Extract the [X, Y] coordinate from the center of the cell holding the provided text.  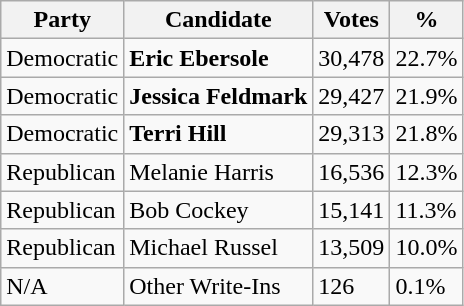
11.3% [426, 210]
13,509 [352, 248]
21.9% [426, 96]
Jessica Feldmark [218, 96]
N/A [62, 286]
15,141 [352, 210]
22.7% [426, 58]
Other Write-Ins [218, 286]
126 [352, 286]
21.8% [426, 134]
Votes [352, 20]
29,427 [352, 96]
Michael Russel [218, 248]
Melanie Harris [218, 172]
29,313 [352, 134]
Bob Cockey [218, 210]
Party [62, 20]
Candidate [218, 20]
16,536 [352, 172]
0.1% [426, 286]
% [426, 20]
Eric Ebersole [218, 58]
Terri Hill [218, 134]
12.3% [426, 172]
10.0% [426, 248]
30,478 [352, 58]
